Scan for the cell matching the given text and deliver its (X, Y) coordinate at center. 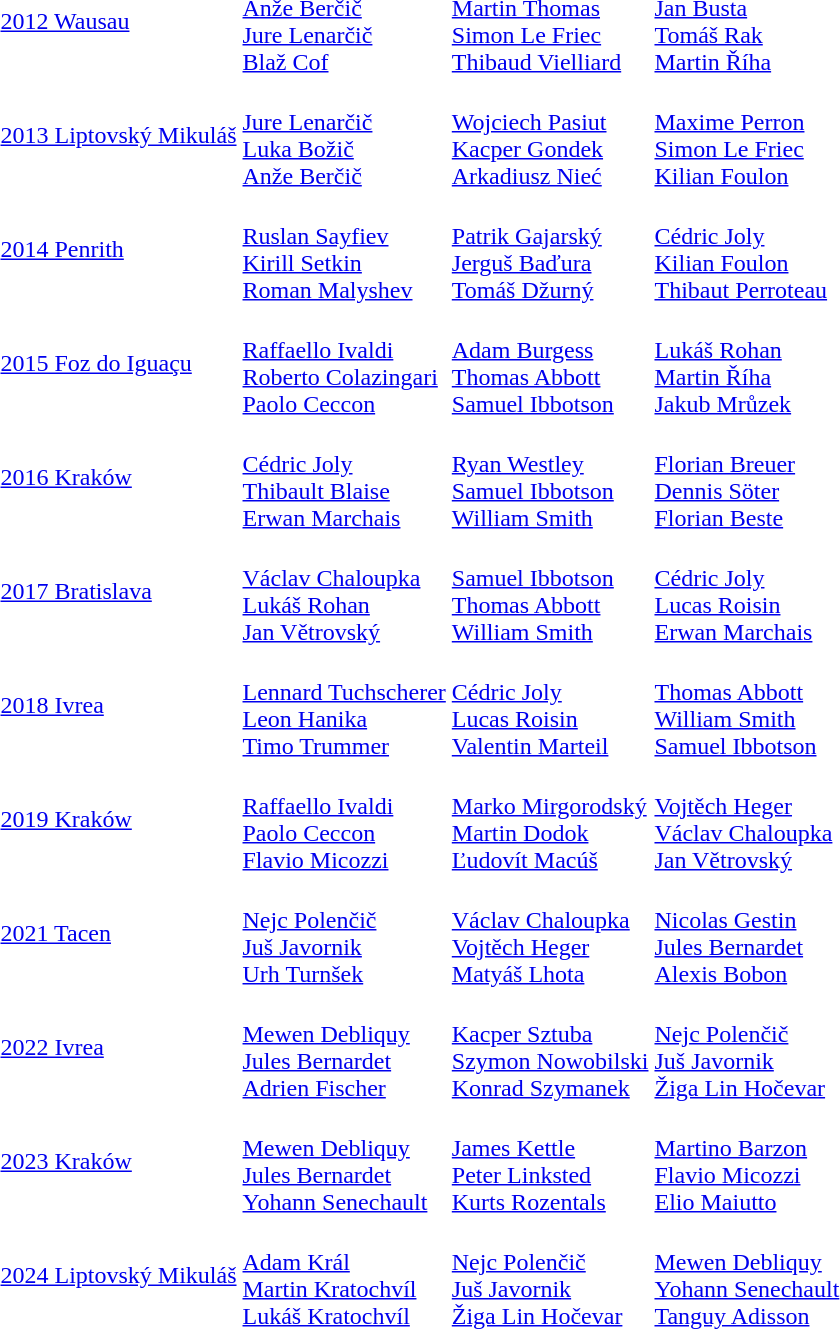
Adam BurgessThomas AbbottSamuel Ibbotson (550, 364)
Raffaello IvaldiRoberto ColazingariPaolo Ceccon (344, 364)
James KettlePeter LinkstedKurts Rozentals (550, 1162)
Ruslan SayfievKirill SetkinRoman Malyshev (344, 250)
Václav ChaloupkaLukáš RohanJan Větrovský (344, 592)
Nejc PolenčičJuš JavornikUrh Turnšek (344, 934)
Marko MirgorodskýMartin DodokĽudovít Macúš (550, 820)
Kacper SztubaSzymon NowobilskiKonrad Szymanek (550, 1048)
Ryan WestleySamuel IbbotsonWilliam Smith (550, 478)
Mewen DebliquyJules BernardetYohann Senechault (344, 1162)
Patrik GajarskýJerguš BaďuraTomáš Džurný (550, 250)
Jure LenarčičLuka BožičAnže Berčič (344, 136)
Cédric JolyLucas RoisinValentin Marteil (550, 706)
Raffaello IvaldiPaolo CecconFlavio Micozzi (344, 820)
Wojciech PasiutKacper GondekArkadiusz Nieć (550, 136)
Samuel IbbotsonThomas AbbottWilliam Smith (550, 592)
Mewen DebliquyJules BernardetAdrien Fischer (344, 1048)
Václav ChaloupkaVojtěch HegerMatyáš Lhota (550, 934)
Cédric JolyThibault BlaiseErwan Marchais (344, 478)
Lennard TuchschererLeon HanikaTimo Trummer (344, 706)
